Pinpoint the cell where the given text exists, returning its (X, Y) midpoint coordinate. 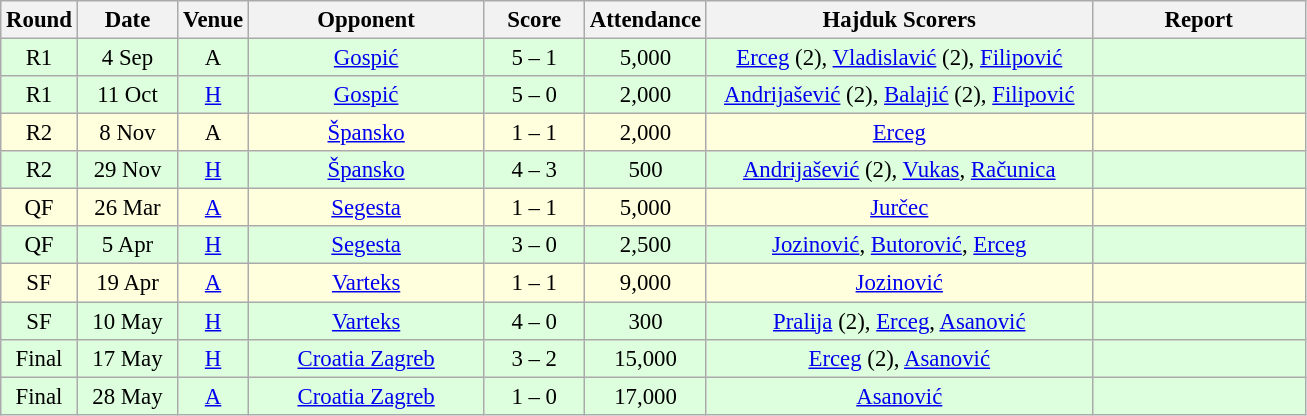
4 – 0 (534, 321)
10 May (128, 321)
9,000 (646, 283)
5 Apr (128, 245)
300 (646, 321)
Asanović (899, 396)
1 – 0 (534, 396)
Andrijašević (2), Vukas, Računica (899, 170)
11 Oct (128, 95)
3 – 0 (534, 245)
8 Nov (128, 133)
Erceg (2), Vladislavić (2), Filipović (899, 58)
4 – 3 (534, 170)
Erceg (899, 133)
Pralija (2), Erceg, Asanović (899, 321)
17,000 (646, 396)
2,500 (646, 245)
Round (39, 20)
Date (128, 20)
Jozinović (899, 283)
Venue (214, 20)
Attendance (646, 20)
3 – 2 (534, 358)
Erceg (2), Asanović (899, 358)
29 Nov (128, 170)
Hajduk Scorers (899, 20)
Jozinović, Butorović, Erceg (899, 245)
5 – 1 (534, 58)
28 May (128, 396)
15,000 (646, 358)
Jurčec (899, 208)
Report (1198, 20)
26 Mar (128, 208)
Opponent (366, 20)
500 (646, 170)
19 Apr (128, 283)
Score (534, 20)
5 – 0 (534, 95)
Andrijašević (2), Balajić (2), Filipović (899, 95)
17 May (128, 358)
4 Sep (128, 58)
